Return (X, Y) of the center of cell containing provided text 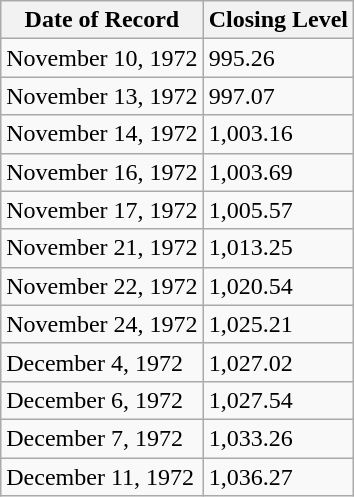
1,025.21 (278, 324)
1,003.69 (278, 172)
November 17, 1972 (102, 210)
November 21, 1972 (102, 248)
November 13, 1972 (102, 96)
December 7, 1972 (102, 438)
1,033.26 (278, 438)
November 10, 1972 (102, 58)
1,013.25 (278, 248)
Date of Record (102, 20)
December 6, 1972 (102, 400)
995.26 (278, 58)
November 22, 1972 (102, 286)
1,027.54 (278, 400)
November 24, 1972 (102, 324)
1,020.54 (278, 286)
December 11, 1972 (102, 477)
1,003.16 (278, 134)
1,036.27 (278, 477)
November 14, 1972 (102, 134)
November 16, 1972 (102, 172)
1,005.57 (278, 210)
1,027.02 (278, 362)
Closing Level (278, 20)
December 4, 1972 (102, 362)
997.07 (278, 96)
